Capture the cell that displays the provided text and extract its [x, y] central coordinate. 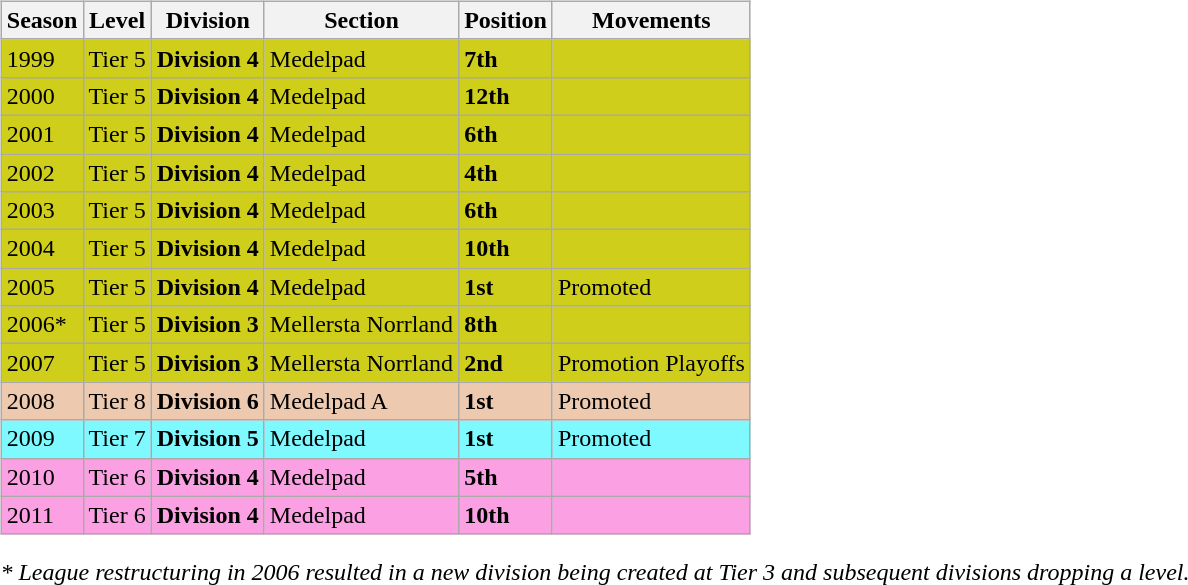
Division 6 [208, 401]
Tier 8 [117, 401]
8th [506, 325]
Section [361, 20]
2000 [42, 96]
Movements [651, 20]
1999 [42, 58]
7th [506, 58]
2002 [42, 173]
4th [506, 173]
Level [117, 20]
2007 [42, 363]
Medelpad A [361, 401]
2009 [42, 439]
Season [42, 20]
Tier 7 [117, 439]
2005 [42, 287]
Position [506, 20]
2001 [42, 134]
2011 [42, 515]
2003 [42, 211]
2nd [506, 363]
Promotion Playoffs [651, 363]
12th [506, 96]
2010 [42, 477]
5th [506, 477]
Division 5 [208, 439]
2004 [42, 249]
2006* [42, 325]
Division [208, 20]
2008 [42, 401]
